Locate the cell with the specified text and output its (X, Y) center coordinate. 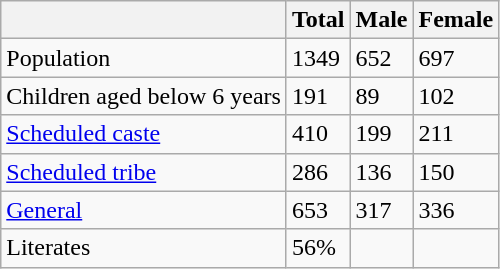
Scheduled tribe (144, 172)
336 (456, 210)
199 (382, 134)
Literates (144, 248)
211 (456, 134)
Total (318, 20)
89 (382, 96)
56% (318, 248)
410 (318, 134)
697 (456, 58)
150 (456, 172)
317 (382, 210)
Female (456, 20)
136 (382, 172)
1349 (318, 58)
Scheduled caste (144, 134)
286 (318, 172)
Male (382, 20)
653 (318, 210)
Population (144, 58)
General (144, 210)
102 (456, 96)
652 (382, 58)
Children aged below 6 years (144, 96)
191 (318, 96)
